Return (x, y) of the center of cell containing provided text 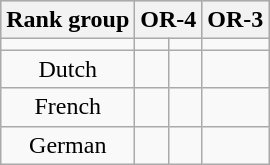
French (68, 107)
Rank group (68, 20)
OR-3 (236, 20)
Dutch (68, 69)
German (68, 145)
OR-4 (168, 20)
